Scan for the cell matching the given text and deliver its [X, Y] coordinate at center. 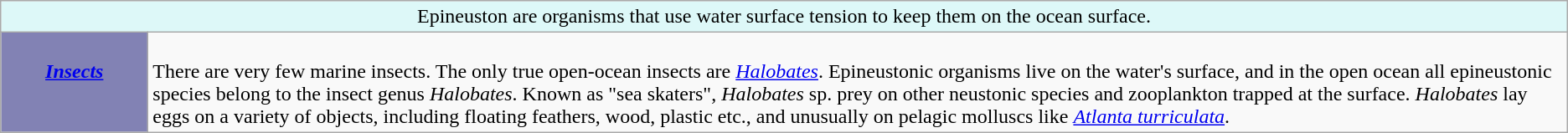
Epineuston are organisms that use water surface tension to keep them on the ocean surface. [784, 17]
Insects [75, 82]
